Capture the cell that displays the provided text and extract its [X, Y] central coordinate. 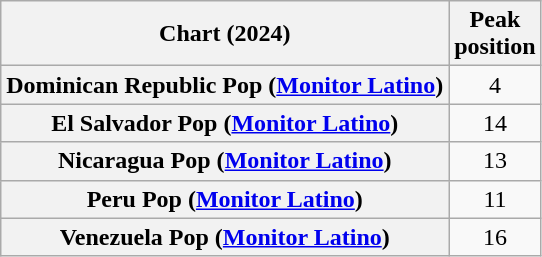
Dominican Republic Pop (Monitor Latino) [225, 85]
Venezuela Pop (Monitor Latino) [225, 237]
4 [495, 85]
Nicaragua Pop (Monitor Latino) [225, 161]
11 [495, 199]
13 [495, 161]
El Salvador Pop (Monitor Latino) [225, 123]
14 [495, 123]
Chart (2024) [225, 34]
16 [495, 237]
Peakposition [495, 34]
Peru Pop (Monitor Latino) [225, 199]
